Locate the cell with the specified text and output its (X, Y) center coordinate. 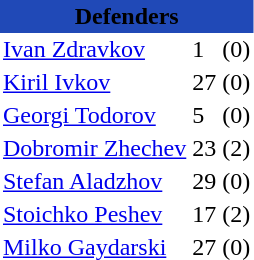
Stefan Aladzhov (94, 182)
27 (204, 82)
Defenders (126, 16)
23 (204, 148)
Dobromir Zhechev (94, 148)
5 (204, 116)
Stoichko Peshev (94, 214)
Georgi Todorov (94, 116)
Ivan Zdravkov (94, 50)
17 (204, 214)
1 (204, 50)
29 (204, 182)
Kiril Ivkov (94, 82)
